Extract the (X, Y) coordinate from the center of the cell holding the provided text.  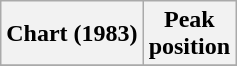
Chart (1983) (72, 34)
Peakposition (189, 34)
